Search for the cell housing the specified text and yield its (x, y) center coordinate. 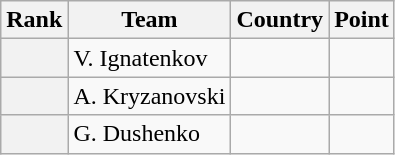
Point (362, 20)
Rank (34, 20)
Team (150, 20)
V. Ignatenkov (150, 58)
Country (280, 20)
A. Kryzanovski (150, 96)
G. Dushenko (150, 134)
